Search for the cell housing the specified text and yield its [x, y] center coordinate. 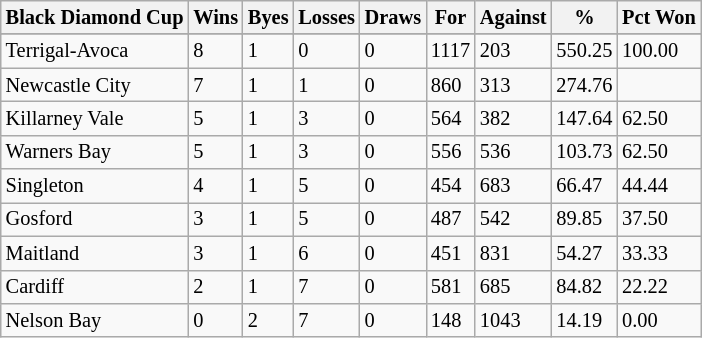
274.76 [584, 85]
100.00 [658, 51]
Against [514, 17]
203 [514, 51]
Terrigal-Avoca [95, 51]
860 [450, 85]
Singleton [95, 186]
Draws [393, 17]
382 [514, 118]
556 [450, 152]
683 [514, 186]
Maitland [95, 253]
148 [450, 320]
14.19 [584, 320]
0.00 [658, 320]
84.82 [584, 287]
550.25 [584, 51]
313 [514, 85]
685 [514, 287]
89.85 [584, 219]
% [584, 17]
Warners Bay [95, 152]
Nelson Bay [95, 320]
Byes [268, 17]
54.27 [584, 253]
44.44 [658, 186]
542 [514, 219]
22.22 [658, 287]
487 [450, 219]
6 [326, 253]
Newcastle City [95, 85]
Wins [216, 17]
831 [514, 253]
Gosford [95, 219]
451 [450, 253]
Cardiff [95, 287]
8 [216, 51]
581 [450, 287]
536 [514, 152]
Losses [326, 17]
Pct Won [658, 17]
103.73 [584, 152]
4 [216, 186]
33.33 [658, 253]
66.47 [584, 186]
Killarney Vale [95, 118]
For [450, 17]
147.64 [584, 118]
37.50 [658, 219]
454 [450, 186]
Black Diamond Cup [95, 17]
564 [450, 118]
1043 [514, 320]
1117 [450, 51]
